Scan for the cell matching the given text and deliver its [X, Y] coordinate at center. 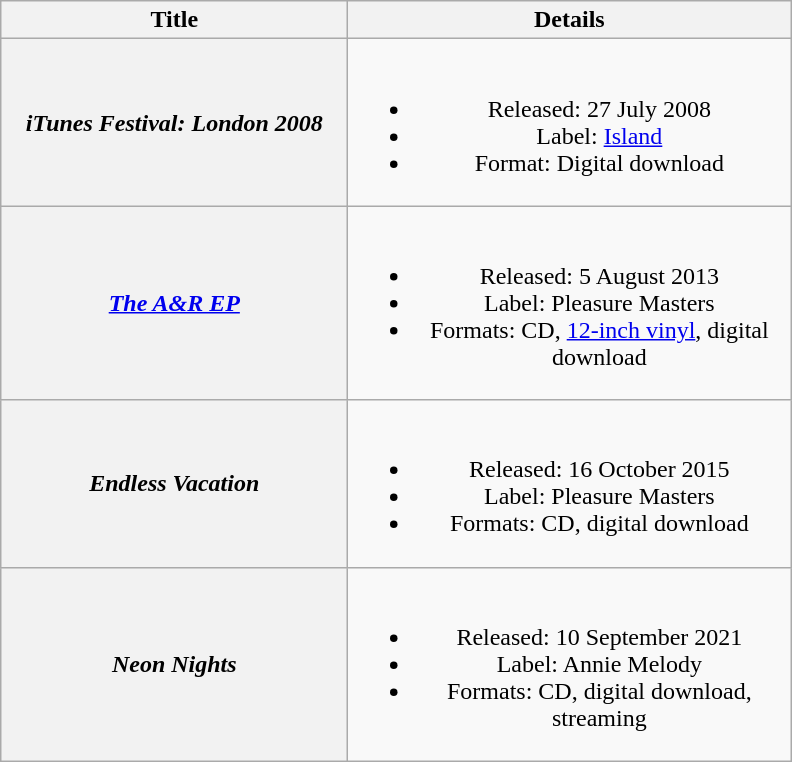
Released: 27 July 2008Label: IslandFormat: Digital download [570, 122]
Details [570, 20]
Title [174, 20]
Released: 10 September 2021Label: Annie MelodyFormats: CD, digital download, streaming [570, 664]
The A&R EP [174, 303]
Released: 16 October 2015Label: Pleasure MastersFormats: CD, digital download [570, 484]
Released: 5 August 2013Label: Pleasure MastersFormats: CD, 12-inch vinyl, digital download [570, 303]
Neon Nights [174, 664]
iTunes Festival: London 2008 [174, 122]
Endless Vacation [174, 484]
